Extract the (x, y) coordinate from the center of the cell holding the provided text.  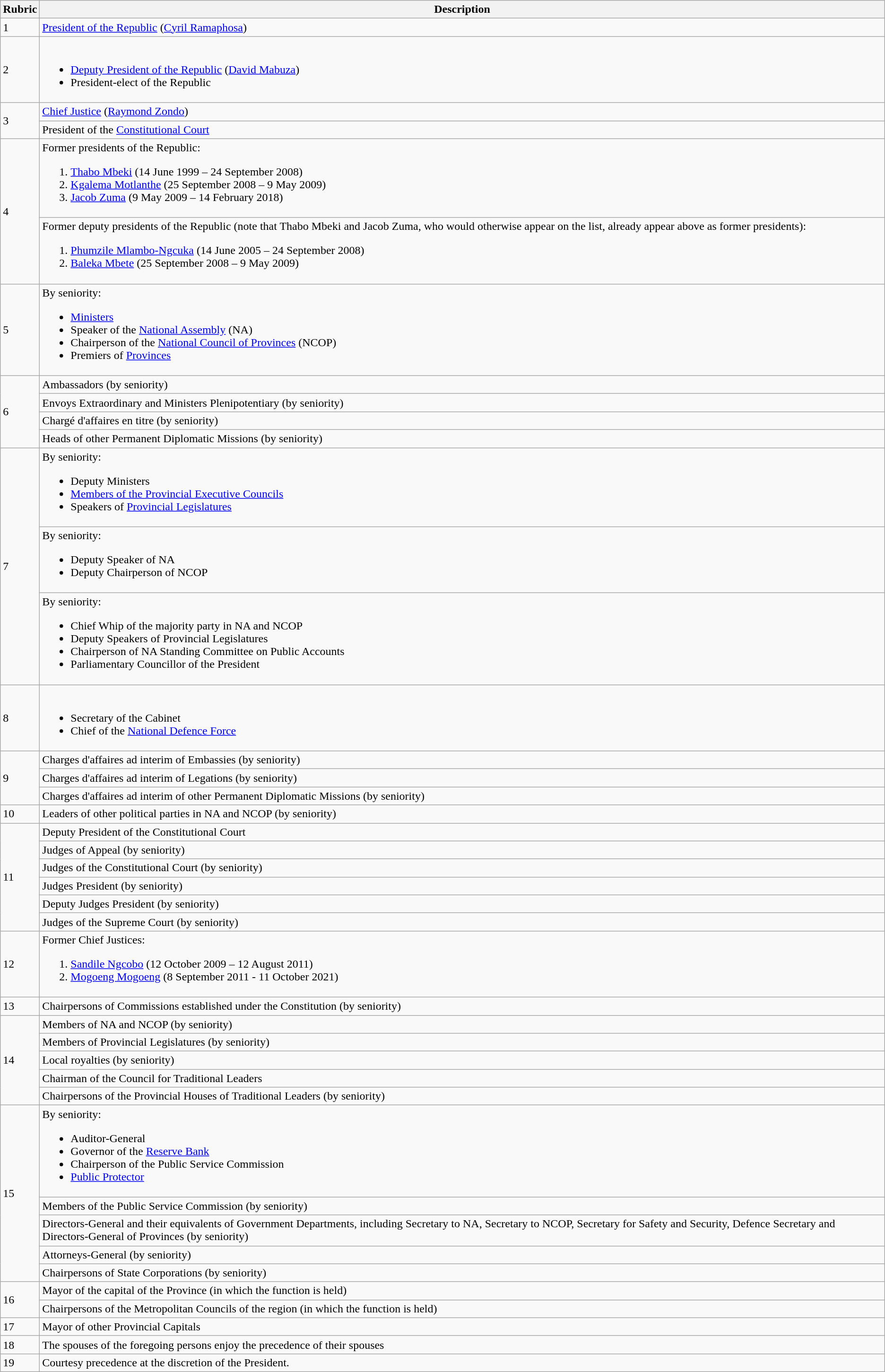
11 (20, 877)
14 (20, 1060)
Charges d'affaires ad interim of Legations (by seniority) (462, 778)
2 (20, 70)
By seniority:Deputy MinistersMembers of the Provincial Executive CouncilsSpeakers of Provincial Legislatures (462, 487)
Description (462, 9)
Rubric (20, 9)
Members of Provincial Legislatures (by seniority) (462, 1042)
Chairpersons of State Corporations (by seniority) (462, 1273)
16 (20, 1300)
13 (20, 1006)
Heads of other Permanent Diplomatic Missions (by seniority) (462, 438)
9 (20, 778)
8 (20, 718)
Judges of Appeal (by seniority) (462, 850)
Courtesy precedence at the discretion of the President. (462, 1363)
Chairpersons of Commissions established under the Constitution (by seniority) (462, 1006)
19 (20, 1363)
Mayor of the capital of the Province (in which the function is held) (462, 1291)
Local royalties (by seniority) (462, 1060)
Chief Justice (Raymond Zondo) (462, 112)
10 (20, 814)
Judges President (by seniority) (462, 886)
Mayor of other Provincial Capitals (462, 1327)
Members of NA and NCOP (by seniority) (462, 1024)
Deputy President of the Republic (David Mabuza)President-elect of the Republic (462, 70)
Leaders of other political parties in NA and NCOP (by seniority) (462, 814)
5 (20, 330)
By seniority:MinistersSpeaker of the National Assembly (NA)Chairperson of the National Council of Provinces (NCOP)Premiers of Provinces (462, 330)
18 (20, 1345)
1 (20, 27)
15 (20, 1194)
Envoys Extraordinary and Ministers Plenipotentiary (by seniority) (462, 402)
4 (20, 211)
Secretary of the CabinetChief of the National Defence Force (462, 718)
The spouses of the foregoing persons enjoy the precedence of their spouses (462, 1345)
Attorneys-General (by seniority) (462, 1255)
President of the Constitutional Court (462, 130)
Deputy President of the Constitutional Court (462, 832)
By seniority:Auditor-GeneralGovernor of the Reserve BankChairperson of the Public Service CommissionPublic Protector (462, 1151)
Charges d'affaires ad interim of Embassies (by seniority) (462, 760)
Chairman of the Council for Traditional Leaders (462, 1078)
12 (20, 964)
3 (20, 121)
Chairpersons of the Provincial Houses of Traditional Leaders (by seniority) (462, 1096)
17 (20, 1327)
Deputy Judges President (by seniority) (462, 904)
7 (20, 566)
Charges d'affaires ad interim of other Permanent Diplomatic Missions (by seniority) (462, 796)
By seniority:Deputy Speaker of NADeputy Chairperson of NCOP (462, 560)
President of the Republic (Cyril Ramaphosa) (462, 27)
Ambassadors (by seniority) (462, 385)
Judges of the Constitutional Court (by seniority) (462, 868)
Chairpersons of the Metropolitan Councils of the region (in which the function is held) (462, 1309)
6 (20, 411)
Judges of the Supreme Court (by seniority) (462, 922)
Former Chief Justices:Sandile Ngcobo (12 October 2009 – 12 August 2011)Mogoeng Mogoeng (8 September 2011 - 11 October 2021) (462, 964)
Members of the Public Service Commission (by seniority) (462, 1206)
Chargé d'affaires en titre (by seniority) (462, 420)
